Detect which cell encompasses the target text, then output its [x, y] center coordinate. 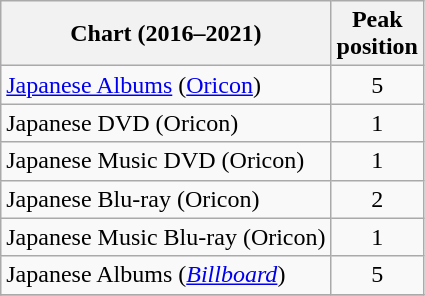
Japanese Music DVD (Oricon) [166, 161]
Japanese Blu-ray (Oricon) [166, 199]
Peakposition [377, 34]
Japanese Albums (Oricon) [166, 85]
Chart (2016–2021) [166, 34]
Japanese Albums (Billboard) [166, 275]
2 [377, 199]
Japanese Music Blu-ray (Oricon) [166, 237]
Japanese DVD (Oricon) [166, 123]
